Determine the (x, y) coordinate at the center of the cell enclosing the given text.  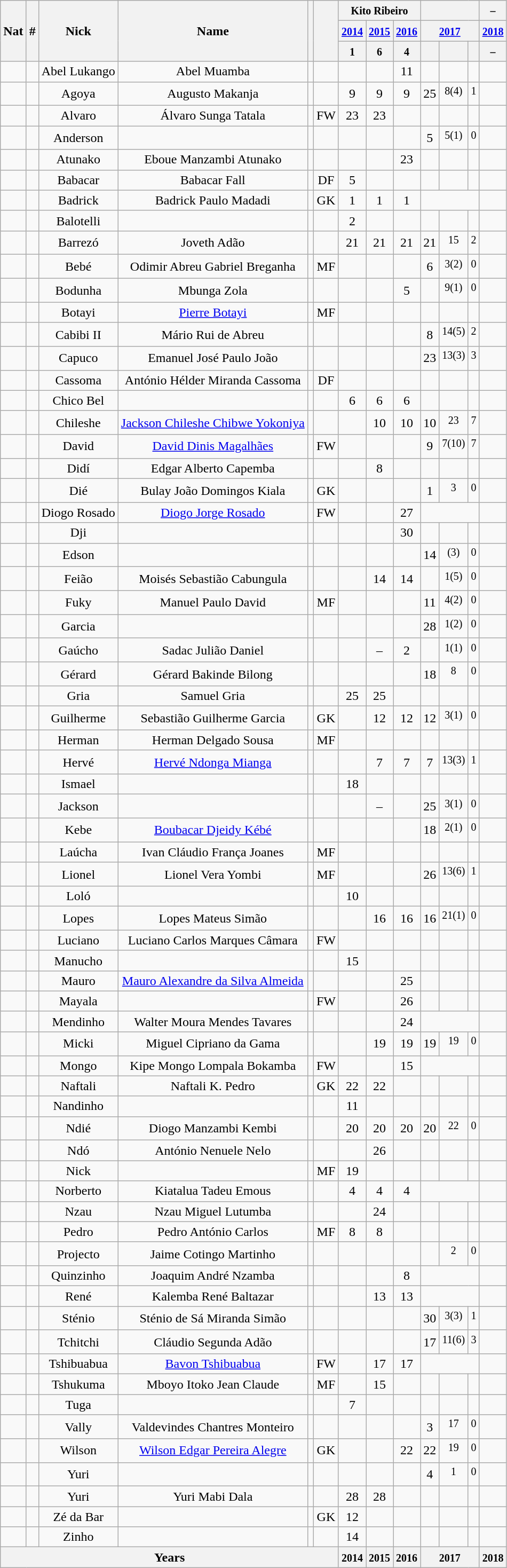
Garcia (78, 627)
Gaúcho (78, 650)
Badrick Paulo Madadi (212, 200)
Manucho (78, 960)
Agoya (78, 94)
Barrezó (78, 242)
Nzau (78, 1211)
Zinho (78, 1537)
8(4) (454, 94)
Mário Rui de Abreu (212, 334)
Atunako (78, 160)
Vally (78, 1427)
Sténio de Sá Miranda Simão (212, 1319)
1(1) (454, 650)
Lopes (78, 918)
1(5) (454, 579)
Bulay João Domingos Kiala (212, 491)
14(5) (454, 334)
Álvaro Sunga Tatala (212, 116)
3(2) (454, 267)
Jackson Chileshe Chibwe Yokoniya (212, 423)
Alvaro (78, 116)
Dji (78, 533)
Mauro Alexandre da Silva Almeida (212, 981)
11(6) (454, 1342)
Nat (13, 31)
Naftali K. Pedro (212, 1086)
Years (170, 1557)
David (78, 446)
Sebastião Guilherme Garcia (212, 719)
Abel Lukango (78, 72)
Chileshe (78, 423)
Mbunga Zola (212, 290)
Moisés Sebastião Cabungula (212, 579)
Edson (78, 555)
Lionel (78, 874)
Badrick (78, 200)
Mboyo Itoko Jean Claude (212, 1384)
Didí (78, 468)
Guilherme (78, 719)
Mayala (78, 1001)
Jaime Cotingo Martinho (212, 1254)
Kito Ribeiro (379, 11)
Zé da Bar (78, 1517)
Name (212, 31)
2(1) (454, 830)
Cassoma (78, 380)
Tshibuabua (78, 1364)
Diogo Jorge Rosado (212, 513)
Boubacar Djeidy Kébé (212, 830)
Eboue Manzambi Atunako (212, 160)
Walter Moura Mendes Tavares (212, 1021)
Loló (78, 896)
Nzau Miguel Lutumba (212, 1211)
Lopes Mateus Simão (212, 918)
Pierre Botayi (212, 312)
(3) (454, 555)
Herman (78, 740)
Valdevindes Chantres Monteiro (212, 1427)
Emanuel José Paulo João (212, 359)
Kiatalua Tadeu Emous (212, 1191)
Cláudio Segunda Adão (212, 1342)
Wilson Edgar Pereira Alegre (212, 1451)
13(6) (454, 874)
Hervé (78, 762)
Quinzinho (78, 1276)
7(10) (454, 446)
Capuco (78, 359)
António Nenuele Nelo (212, 1151)
Gérard (78, 674)
Projecto (78, 1254)
Gria (78, 696)
Mendinho (78, 1021)
Pedro (78, 1232)
Norberto (78, 1191)
Pedro António Carlos (212, 1232)
Feião (78, 579)
4(2) (454, 602)
Hervé Ndonga Mianga (212, 762)
Bebé (78, 267)
Joveth Adão (212, 242)
Anderson (78, 138)
Ismael (78, 784)
Wilson (78, 1451)
Balotelli (78, 220)
Kipe Mongo Lompala Bokamba (212, 1066)
Tchitchi (78, 1342)
Mauro (78, 981)
David Dinis Magalhães (212, 446)
Micki (78, 1044)
Diogo Rosado (78, 513)
3(3) (454, 1319)
# (32, 31)
1(2) (454, 627)
Kebe (78, 830)
Augusto Makanja (212, 94)
Ndié (78, 1129)
Luciano (78, 940)
Cabibi II (78, 334)
António Hélder Miranda Cassoma (212, 380)
Joaquim André Nzamba (212, 1276)
Miguel Cipriano da Gama (212, 1044)
Nandinho (78, 1106)
Chico Bel (78, 400)
Kalemba René Baltazar (212, 1296)
Ndó (78, 1151)
Tshukuma (78, 1384)
Mongo (78, 1066)
Diogo Manzambi Kembi (212, 1129)
Sadac Julião Daniel (212, 650)
Yuri Mabi Dala (212, 1496)
5(1) (454, 138)
Herman Delgado Sousa (212, 740)
Jackson (78, 806)
21(1) (454, 918)
Dié (78, 491)
Babacar Fall (212, 180)
Manuel Paulo David (212, 602)
Babacar (78, 180)
Bavon Tshibuabua (212, 1364)
Luciano Carlos Marques Câmara (212, 940)
Sténio (78, 1319)
Gérard Bakinde Bilong (212, 674)
René (78, 1296)
Ivan Cláudio França Joanes (212, 852)
Botayi (78, 312)
Samuel Gria (212, 696)
Laúcha (78, 852)
27 (407, 513)
Odimir Abreu Gabriel Breganha (212, 267)
Abel Muamba (212, 72)
Tuga (78, 1405)
Naftali (78, 1086)
Fuky (78, 602)
Edgar Alberto Capemba (212, 468)
Lionel Vera Yombi (212, 874)
9(1) (454, 290)
Bodunha (78, 290)
